Return (x, y) of the center of cell containing provided text 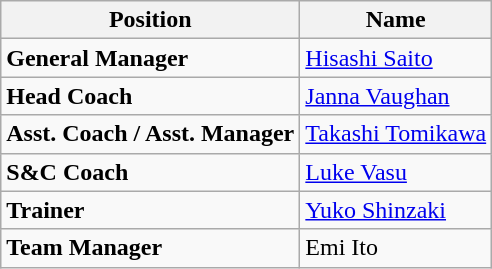
Luke Vasu (396, 172)
Emi Ito (396, 248)
General Manager (150, 58)
Takashi Tomikawa (396, 134)
Name (396, 20)
Trainer (150, 210)
Position (150, 20)
Yuko Shinzaki (396, 210)
Head Coach (150, 96)
Asst. Coach / Asst. Manager (150, 134)
Team Manager (150, 248)
S&C Coach (150, 172)
Janna Vaughan (396, 96)
Hisashi Saito (396, 58)
